Identify which cell holds the provided text, then report its [x, y] central coordinate. 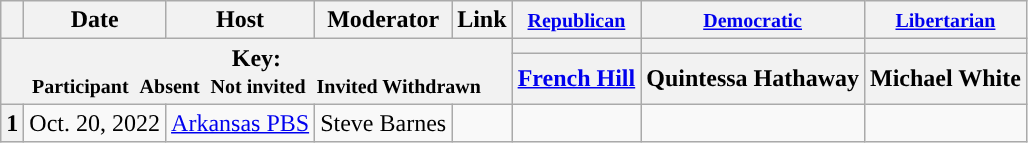
Moderator [384, 20]
Republican [576, 20]
Arkansas PBS [240, 123]
Key: Participant Absent Not invited Invited Withdrawn [256, 72]
Steve Barnes [384, 123]
Oct. 20, 2022 [95, 123]
Libertarian [945, 20]
French Hill [576, 78]
Date [95, 20]
Quintessa Hathaway [753, 78]
Democratic [753, 20]
Link [482, 20]
Host [240, 20]
1 [12, 123]
Michael White [945, 78]
